Search for the cell housing the specified text and yield its [x, y] center coordinate. 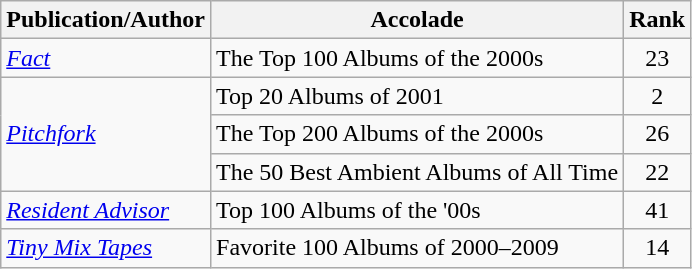
The 50 Best Ambient Albums of All Time [418, 172]
Tiny Mix Tapes [106, 248]
26 [658, 134]
The Top 200 Albums of the 2000s [418, 134]
Top 100 Albums of the '00s [418, 210]
Fact [106, 58]
The Top 100 Albums of the 2000s [418, 58]
2 [658, 96]
23 [658, 58]
Top 20 Albums of 2001 [418, 96]
Favorite 100 Albums of 2000–2009 [418, 248]
Publication/Author [106, 20]
41 [658, 210]
Resident Advisor [106, 210]
14 [658, 248]
Pitchfork [106, 134]
Accolade [418, 20]
22 [658, 172]
Rank [658, 20]
